Scan for the cell matching the given text and deliver its [X, Y] coordinate at center. 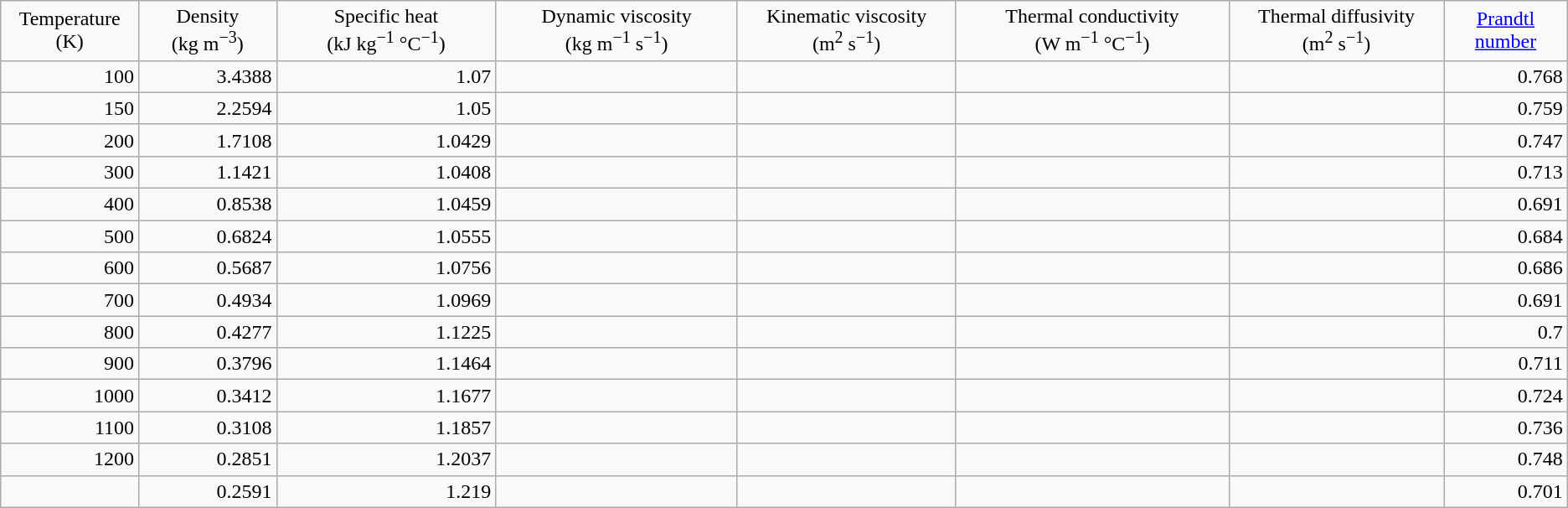
0.2851 [208, 459]
900 [70, 364]
0.759 [1506, 108]
Temperature (K) [70, 31]
1100 [70, 428]
600 [70, 268]
200 [70, 140]
1.1225 [386, 332]
1.0555 [386, 236]
1.05 [386, 108]
400 [70, 205]
0.701 [1506, 491]
Dynamic viscosity (kg m−1 s−1) [616, 31]
0.748 [1506, 459]
1.1677 [386, 396]
150 [70, 108]
0.684 [1506, 236]
800 [70, 332]
0.7 [1506, 332]
1000 [70, 396]
0.686 [1506, 268]
700 [70, 300]
1.0459 [386, 205]
0.5687 [208, 268]
Density (kg m−3) [208, 31]
0.711 [1506, 364]
1.0969 [386, 300]
1.1421 [208, 172]
1.0429 [386, 140]
0.2591 [208, 491]
Prandtl number [1506, 31]
0.747 [1506, 140]
0.724 [1506, 396]
0.4934 [208, 300]
500 [70, 236]
1.07 [386, 76]
Specific heat (kJ kg−1 °C−1) [386, 31]
Thermal diffusivity (m2 s−1) [1337, 31]
1.1857 [386, 428]
0.3412 [208, 396]
100 [70, 76]
0.3108 [208, 428]
0.736 [1506, 428]
1.219 [386, 491]
0.4277 [208, 332]
1.1464 [386, 364]
1.7108 [208, 140]
1.0408 [386, 172]
1200 [70, 459]
1.2037 [386, 459]
0.3796 [208, 364]
Thermal conductivity (W m−1 °C−1) [1092, 31]
Kinematic viscosity (m2 s−1) [846, 31]
3.4388 [208, 76]
2.2594 [208, 108]
0.768 [1506, 76]
1.0756 [386, 268]
0.6824 [208, 236]
0.8538 [208, 205]
300 [70, 172]
0.713 [1506, 172]
